Search for the cell housing the specified text and yield its [X, Y] center coordinate. 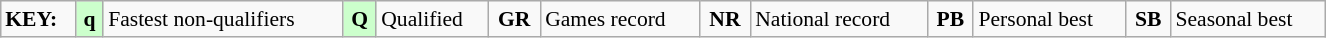
SB [1148, 19]
Seasonal best [1248, 19]
q [90, 19]
Fastest non-qualifiers [223, 19]
NR [725, 19]
National record [838, 19]
KEY: [38, 19]
Q [360, 19]
Games record [620, 19]
Qualified [432, 19]
PB [950, 19]
GR [514, 19]
Personal best [1049, 19]
